Detect which cell encompasses the target text, then output its [x, y] center coordinate. 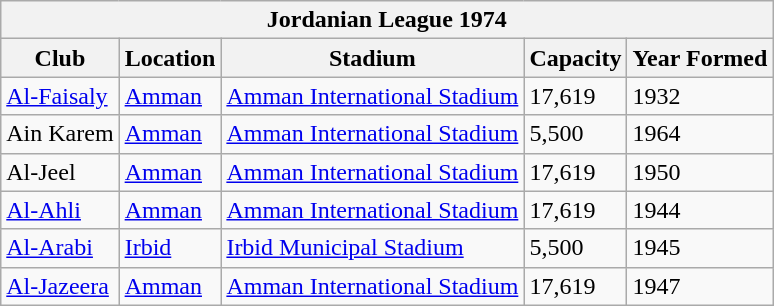
Ain Karem [60, 134]
Al-Arabi [60, 248]
Irbid [170, 248]
Location [170, 58]
Jordanian League 1974 [387, 20]
Capacity [576, 58]
Year Formed [700, 58]
1947 [700, 286]
Al-Faisaly [60, 96]
1964 [700, 134]
Club [60, 58]
1944 [700, 210]
Al-Jazeera [60, 286]
1932 [700, 96]
Stadium [372, 58]
1950 [700, 172]
Irbid Municipal Stadium [372, 248]
Al-Jeel [60, 172]
Al-Ahli [60, 210]
1945 [700, 248]
